Determine the [X, Y] coordinate at the center of the cell enclosing the given text.  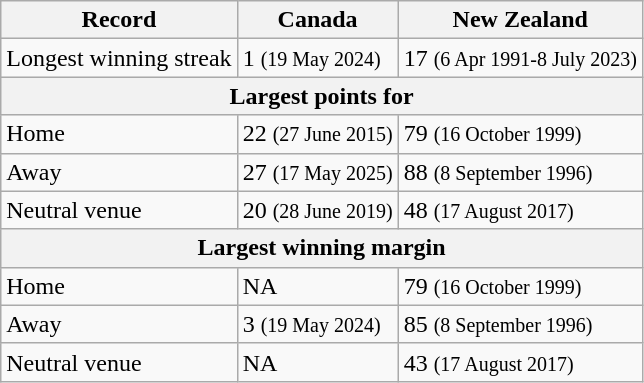
43 (17 August 2017) [520, 362]
Longest winning streak [119, 58]
Largest points for [322, 96]
48 (17 August 2017) [520, 210]
17 (6 Apr 1991-8 July 2023) [520, 58]
Record [119, 20]
Largest winning margin [322, 248]
3 (19 May 2024) [318, 324]
20 (28 June 2019) [318, 210]
Canada [318, 20]
1 (19 May 2024) [318, 58]
85 (8 September 1996) [520, 324]
22 (27 June 2015) [318, 134]
88 (8 September 1996) [520, 172]
27 (17 May 2025) [318, 172]
New Zealand [520, 20]
